Extract the (X, Y) coordinate from the center of the cell holding the provided text.  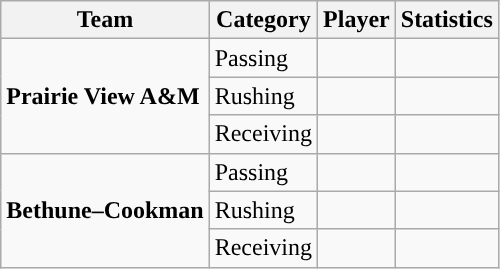
Player (357, 20)
Team (105, 20)
Prairie View A&M (105, 96)
Statistics (446, 20)
Bethune–Cookman (105, 210)
Category (263, 20)
